Locate the cell with the specified text and output its (X, Y) center coordinate. 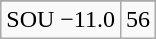
56 (138, 20)
SOU −11.0 (61, 20)
